Detect which cell encompasses the target text, then output its (X, Y) center coordinate. 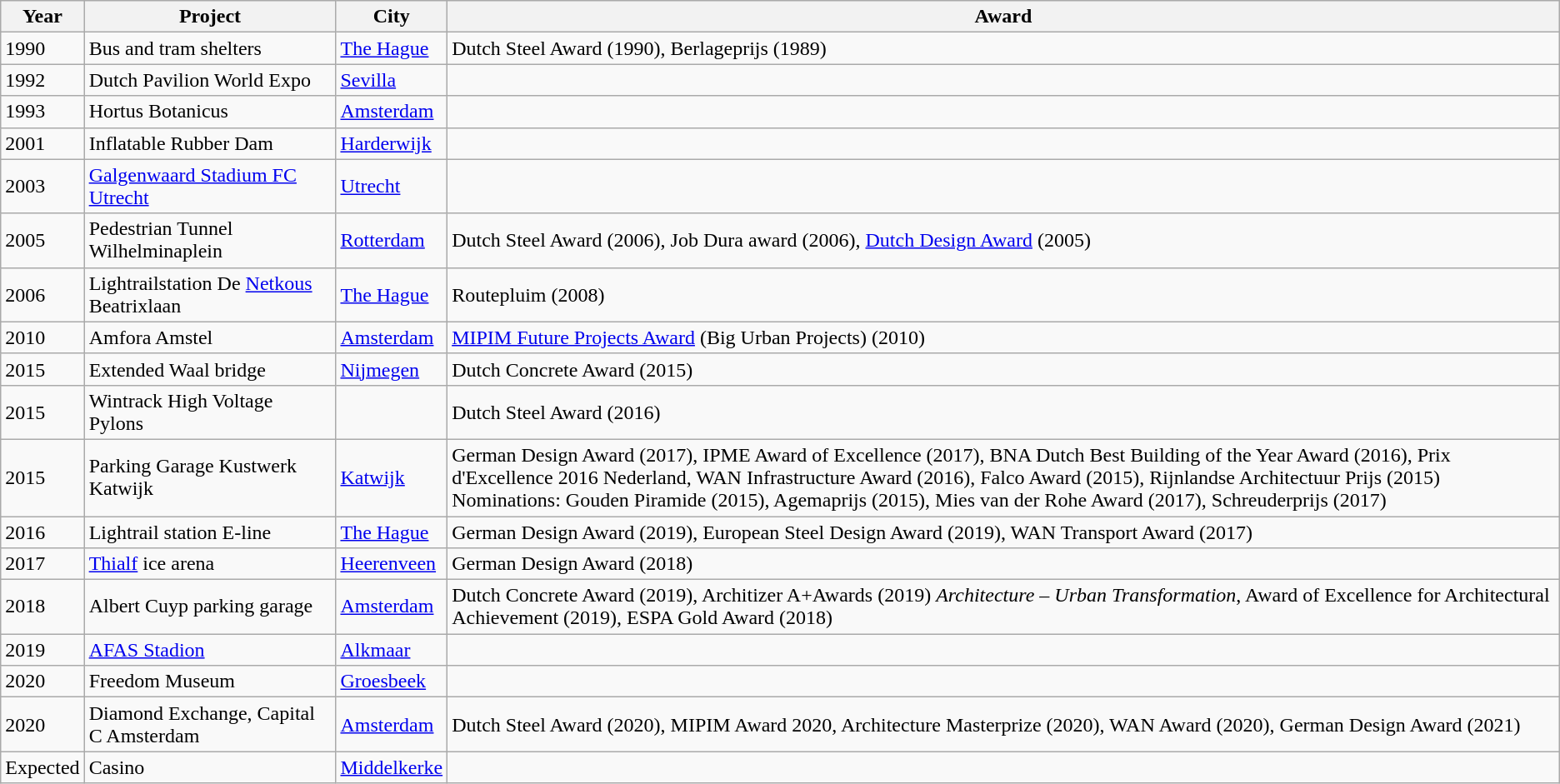
Sevilla (392, 80)
Dutch Steel Award (2006), Job Dura award (2006), Dutch Design Award (2005) (1003, 240)
Expected (42, 767)
Dutch Steel Award (1990), Berlageprijs (1989) (1003, 48)
AFAS Stadion (210, 650)
1993 (42, 112)
German Design Award (2018) (1003, 564)
Casino (210, 767)
Award (1003, 17)
Routepluim (2008) (1003, 295)
2006 (42, 295)
Alkmaar (392, 650)
2010 (42, 337)
Middelkerke (392, 767)
German Design Award (2019), European Steel Design Award (2019), WAN Transport Award (2017) (1003, 532)
Thialf ice arena (210, 564)
Dutch Steel Award (2020), MIPIM Award 2020, Architecture Masterprize (2020), WAN Award (2020), German Design Award (2021) (1003, 725)
1992 (42, 80)
Utrecht (392, 187)
Inflatable Rubber Dam (210, 143)
Albert Cuyp parking garage (210, 607)
City (392, 17)
Freedom Museum (210, 682)
Parking Garage Kustwerk Katwijk (210, 477)
1990 (42, 48)
Rotterdam (392, 240)
2005 (42, 240)
Bus and tram shelters (210, 48)
2016 (42, 532)
Katwijk (392, 477)
2017 (42, 564)
2019 (42, 650)
Heerenveen (392, 564)
Year (42, 17)
Harderwijk (392, 143)
Galgenwaard Stadium FC Utrecht (210, 187)
2003 (42, 187)
Hortus Botanicus (210, 112)
Dutch Steel Award (2016) (1003, 412)
Project (210, 17)
Wintrack High Voltage Pylons (210, 412)
Pedestrian Tunnel Wilhelminaplein (210, 240)
Diamond Exchange, Capital C Amsterdam (210, 725)
2018 (42, 607)
Extended Waal bridge (210, 369)
Lightrailstation De Netkous Beatrixlaan (210, 295)
2001 (42, 143)
Dutch Pavilion World Expo (210, 80)
Amfora Amstel (210, 337)
Groesbeek (392, 682)
MIPIM Future Projects Award (Big Urban Projects) (2010) (1003, 337)
Lightrail station E-line (210, 532)
Nijmegen (392, 369)
Dutch Concrete Award (2015) (1003, 369)
